Find where the given text appears and provide that cell's center as (X, Y) coordinate. 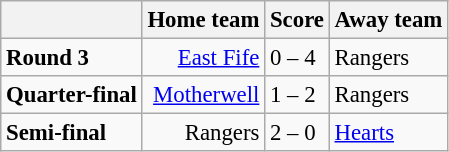
1 – 2 (298, 95)
0 – 4 (298, 58)
Home team (204, 20)
Round 3 (72, 58)
Quarter-final (72, 95)
Motherwell (204, 95)
Hearts (388, 133)
Away team (388, 20)
Score (298, 20)
Semi-final (72, 133)
East Fife (204, 58)
2 – 0 (298, 133)
